Identify which cell holds the provided text, then report its [X, Y] central coordinate. 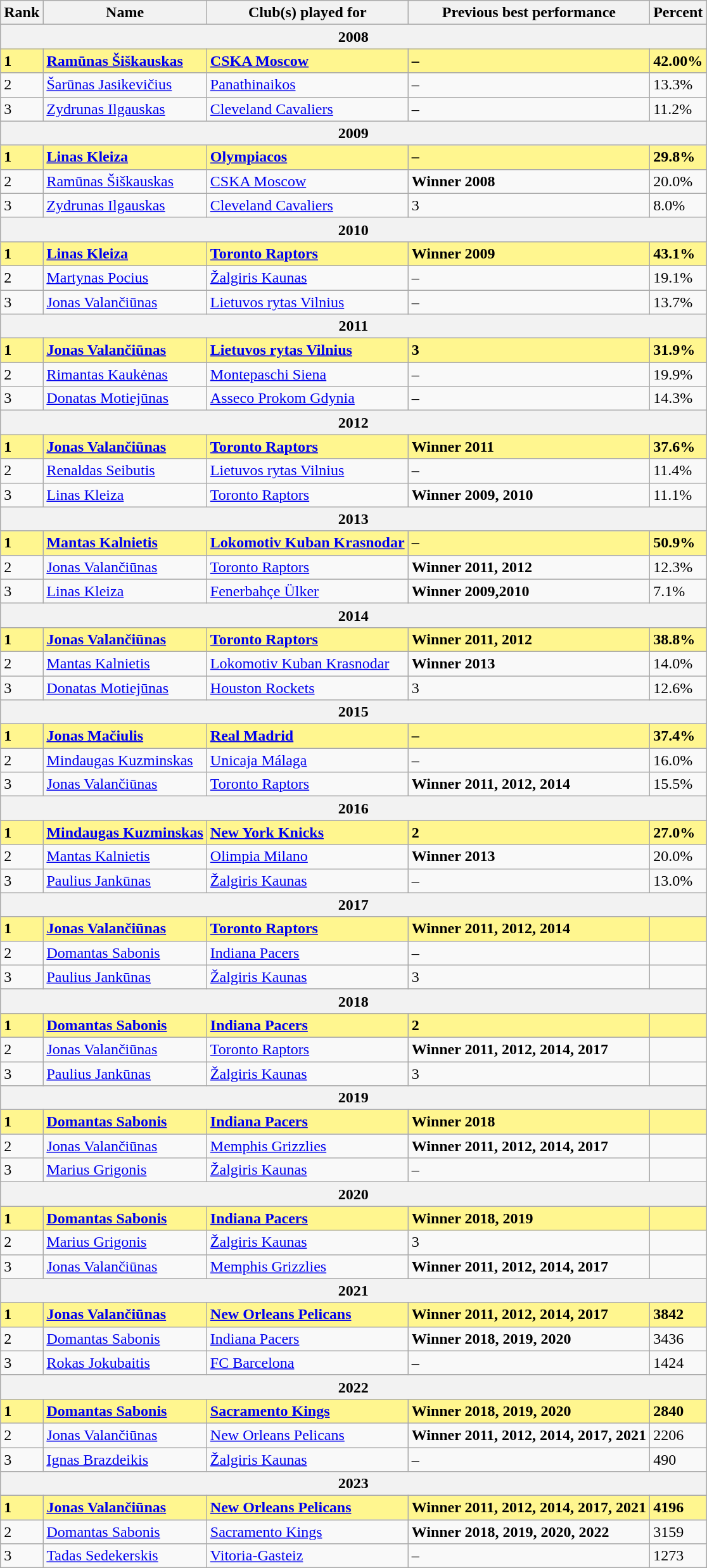
Unicaja Málaga [307, 760]
3159 [678, 1532]
29.8% [678, 157]
43.1% [678, 253]
Winner 2008 [529, 181]
Winner 2009,2010 [529, 591]
Tadas Sedekerskis [125, 1556]
11.2% [678, 109]
Martynas Pocius [125, 277]
2017 [353, 905]
Montepaschi Siena [307, 374]
2009 [353, 133]
42.00% [678, 61]
2018 [353, 1001]
15.5% [678, 784]
2019 [353, 1098]
Jonas Mačiulis [125, 736]
2021 [353, 1291]
3842 [678, 1315]
Real Madrid [307, 736]
2840 [678, 1411]
Panathinaikos [307, 85]
14.3% [678, 398]
37.4% [678, 736]
16.0% [678, 760]
2206 [678, 1435]
490 [678, 1459]
Fenerbahçe Ülker [307, 591]
Winner 2011 [529, 447]
Club(s) played for [307, 13]
1424 [678, 1363]
New York Knicks [307, 832]
19.1% [678, 277]
27.0% [678, 832]
2010 [353, 229]
Houston Rockets [307, 687]
2014 [353, 615]
Olimpia Milano [307, 857]
Rank [22, 13]
FC Barcelona [307, 1363]
Vitoria-Gasteiz [307, 1556]
Percent [678, 13]
Rokas Jokubaitis [125, 1363]
12.3% [678, 567]
2016 [353, 808]
Rimantas Kaukėnas [125, 374]
13.7% [678, 302]
14.0% [678, 663]
Šarūnas Jasikevičius [125, 85]
Winner 2009 [529, 253]
3436 [678, 1339]
2015 [353, 712]
2022 [353, 1387]
Name [125, 13]
Winner 2009, 2010 [529, 495]
11.4% [678, 471]
Previous best performance [529, 13]
Ignas Brazdeikis [125, 1459]
8.0% [678, 205]
7.1% [678, 591]
2011 [353, 326]
13.0% [678, 881]
2012 [353, 423]
19.9% [678, 374]
Winner 2018 [529, 1122]
2023 [353, 1484]
4196 [678, 1508]
31.9% [678, 350]
38.8% [678, 639]
Olympiacos [307, 157]
2020 [353, 1194]
11.1% [678, 495]
Winner 2018, 2019 [529, 1218]
1273 [678, 1556]
50.9% [678, 543]
13.3% [678, 85]
12.6% [678, 687]
2013 [353, 519]
Renaldas Seibutis [125, 471]
2008 [353, 37]
Asseco Prokom Gdynia [307, 398]
37.6% [678, 447]
Winner 2018, 2019, 2020, 2022 [529, 1532]
